Output the (X, Y) coordinate of the center of the cell containing the given text.  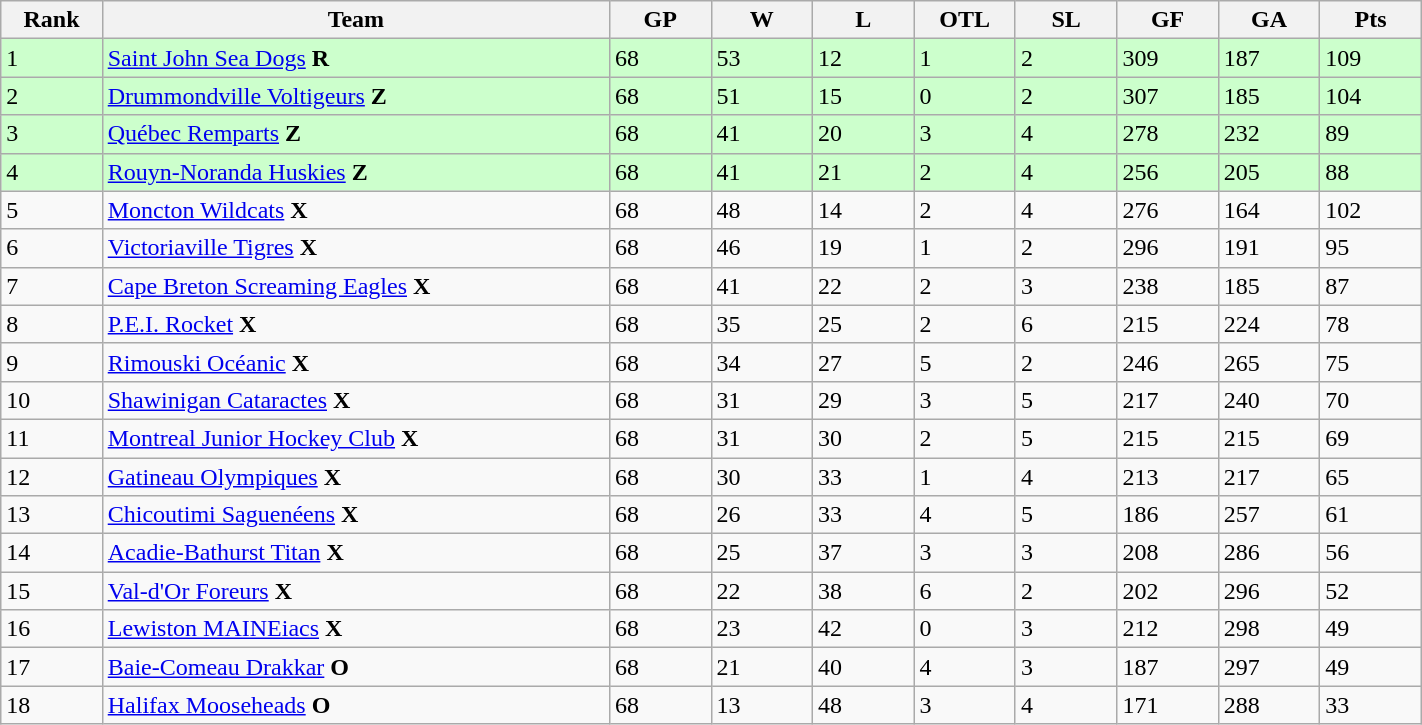
Shawinigan Cataractes X (356, 400)
70 (1370, 400)
GP (660, 20)
Moncton Wildcats X (356, 210)
276 (1168, 210)
Rouyn-Noranda Huskies Z (356, 172)
Cape Breton Screaming Eagles X (356, 286)
GA (1268, 20)
Chicoutimi Saguenéens X (356, 515)
238 (1168, 286)
51 (762, 96)
17 (52, 667)
10 (52, 400)
7 (52, 286)
27 (862, 362)
L (862, 20)
40 (862, 667)
240 (1268, 400)
34 (762, 362)
288 (1268, 705)
224 (1268, 324)
35 (762, 324)
46 (762, 248)
297 (1268, 667)
164 (1268, 210)
78 (1370, 324)
Lewiston MAINEiacs X (356, 629)
Saint John Sea Dogs R (356, 58)
191 (1268, 248)
65 (1370, 477)
Montreal Junior Hockey Club X (356, 438)
298 (1268, 629)
87 (1370, 286)
186 (1168, 515)
307 (1168, 96)
286 (1268, 553)
56 (1370, 553)
265 (1268, 362)
232 (1268, 134)
69 (1370, 438)
109 (1370, 58)
16 (52, 629)
104 (1370, 96)
89 (1370, 134)
Val-d'Or Foreurs X (356, 591)
88 (1370, 172)
9 (52, 362)
257 (1268, 515)
8 (52, 324)
205 (1268, 172)
P.E.I. Rocket X (356, 324)
256 (1168, 172)
212 (1168, 629)
278 (1168, 134)
38 (862, 591)
213 (1168, 477)
37 (862, 553)
309 (1168, 58)
Acadie-Bathurst Titan X (356, 553)
42 (862, 629)
Pts (1370, 20)
208 (1168, 553)
18 (52, 705)
102 (1370, 210)
Gatineau Olympiques X (356, 477)
23 (762, 629)
20 (862, 134)
11 (52, 438)
Rank (52, 20)
GF (1168, 20)
53 (762, 58)
SL (1066, 20)
Halifax Mooseheads O (356, 705)
202 (1168, 591)
75 (1370, 362)
W (762, 20)
Québec Remparts Z (356, 134)
95 (1370, 248)
Rimouski Océanic X (356, 362)
OTL (964, 20)
Team (356, 20)
29 (862, 400)
19 (862, 248)
52 (1370, 591)
Drummondville Voltigeurs Z (356, 96)
171 (1168, 705)
26 (762, 515)
61 (1370, 515)
Baie-Comeau Drakkar O (356, 667)
246 (1168, 362)
Victoriaville Tigres X (356, 248)
